Output the (X, Y) coordinate of the center of the cell containing the given text.  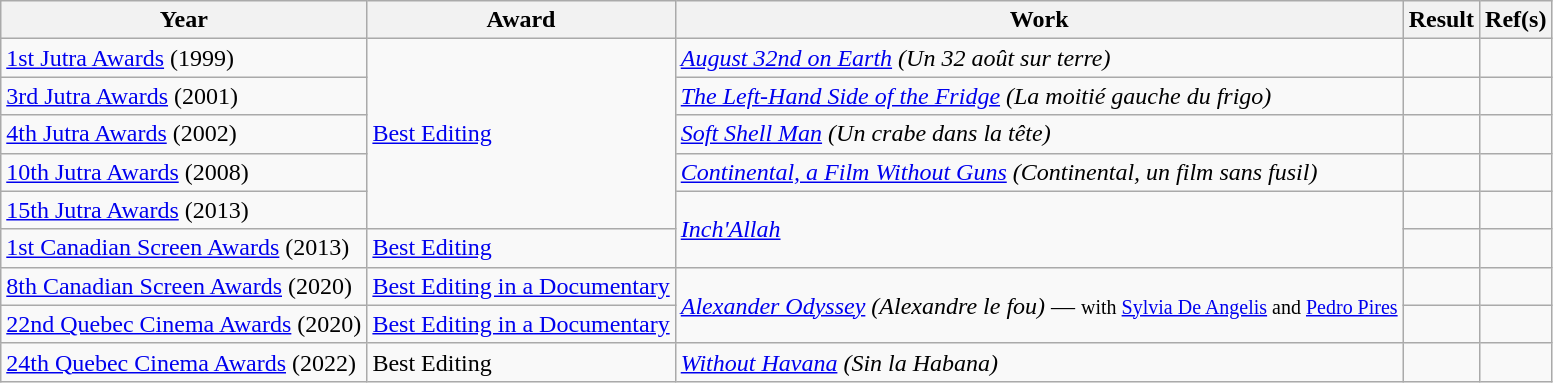
Result (1441, 20)
Alexander Odyssey (Alexandre le fou) — with Sylvia De Angelis and Pedro Pires (1039, 305)
The Left-Hand Side of the Fridge (La moitié gauche du frigo) (1039, 96)
Without Havana (Sin la Habana) (1039, 362)
4th Jutra Awards (2002) (184, 134)
1st Canadian Screen Awards (2013) (184, 248)
Soft Shell Man (Un crabe dans la tête) (1039, 134)
22nd Quebec Cinema Awards (2020) (184, 324)
15th Jutra Awards (2013) (184, 210)
3rd Jutra Awards (2001) (184, 96)
Year (184, 20)
10th Jutra Awards (2008) (184, 172)
1st Jutra Awards (1999) (184, 58)
24th Quebec Cinema Awards (2022) (184, 362)
8th Canadian Screen Awards (2020) (184, 286)
Award (521, 20)
Inch'Allah (1039, 229)
Work (1039, 20)
Continental, a Film Without Guns (Continental, un film sans fusil) (1039, 172)
August 32nd on Earth (Un 32 août sur terre) (1039, 58)
Ref(s) (1516, 20)
